From the cell containing the given text, extract its center point as [x, y] coordinate. 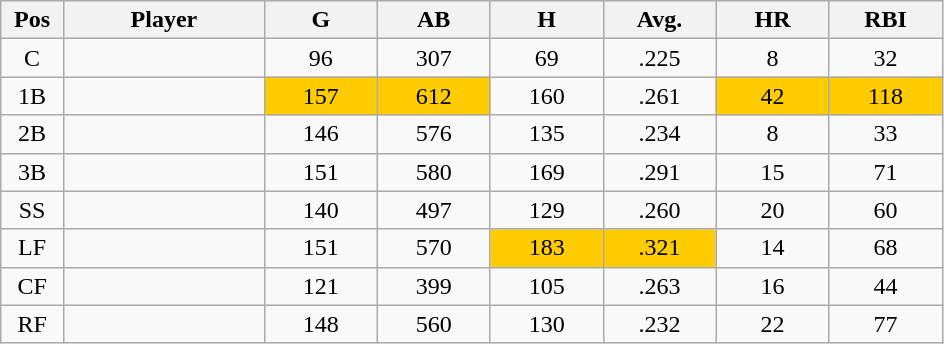
307 [434, 58]
1B [32, 96]
.225 [660, 58]
Pos [32, 20]
105 [546, 286]
160 [546, 96]
RBI [886, 20]
69 [546, 58]
32 [886, 58]
.232 [660, 324]
580 [434, 172]
33 [886, 134]
.291 [660, 172]
183 [546, 248]
576 [434, 134]
.234 [660, 134]
399 [434, 286]
SS [32, 210]
135 [546, 134]
20 [772, 210]
68 [886, 248]
LF [32, 248]
130 [546, 324]
169 [546, 172]
2B [32, 134]
G [320, 20]
118 [886, 96]
560 [434, 324]
77 [886, 324]
96 [320, 58]
497 [434, 210]
15 [772, 172]
RF [32, 324]
60 [886, 210]
16 [772, 286]
612 [434, 96]
570 [434, 248]
146 [320, 134]
AB [434, 20]
44 [886, 286]
CF [32, 286]
148 [320, 324]
3B [32, 172]
22 [772, 324]
14 [772, 248]
129 [546, 210]
.321 [660, 248]
.260 [660, 210]
121 [320, 286]
Avg. [660, 20]
42 [772, 96]
.261 [660, 96]
C [32, 58]
H [546, 20]
71 [886, 172]
Player [164, 20]
.263 [660, 286]
157 [320, 96]
140 [320, 210]
HR [772, 20]
